Capture the cell that displays the provided text and extract its (X, Y) central coordinate. 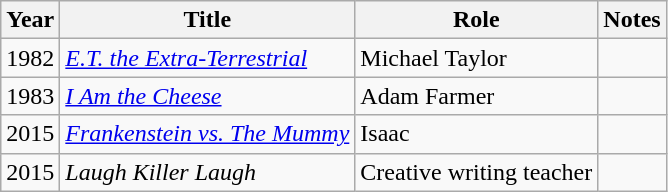
E.T. the Extra-Terrestrial (208, 58)
Laugh Killer Laugh (208, 172)
Michael Taylor (476, 58)
Notes (632, 20)
Frankenstein vs. The Mummy (208, 134)
Title (208, 20)
Creative writing teacher (476, 172)
Isaac (476, 134)
I Am the Cheese (208, 96)
Role (476, 20)
Adam Farmer (476, 96)
1982 (30, 58)
Year (30, 20)
1983 (30, 96)
